Determine the [x, y] coordinate at the center of the cell enclosing the given text.  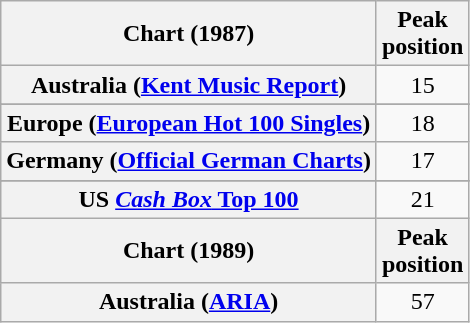
Australia (Kent Music Report) [189, 85]
Germany (Official German Charts) [189, 161]
18 [422, 123]
Europe (European Hot 100 Singles) [189, 123]
57 [422, 302]
15 [422, 85]
Australia (ARIA) [189, 302]
Chart (1987) [189, 34]
21 [422, 199]
US Cash Box Top 100 [189, 199]
17 [422, 161]
Chart (1989) [189, 250]
